Search for the cell housing the specified text and yield its [x, y] center coordinate. 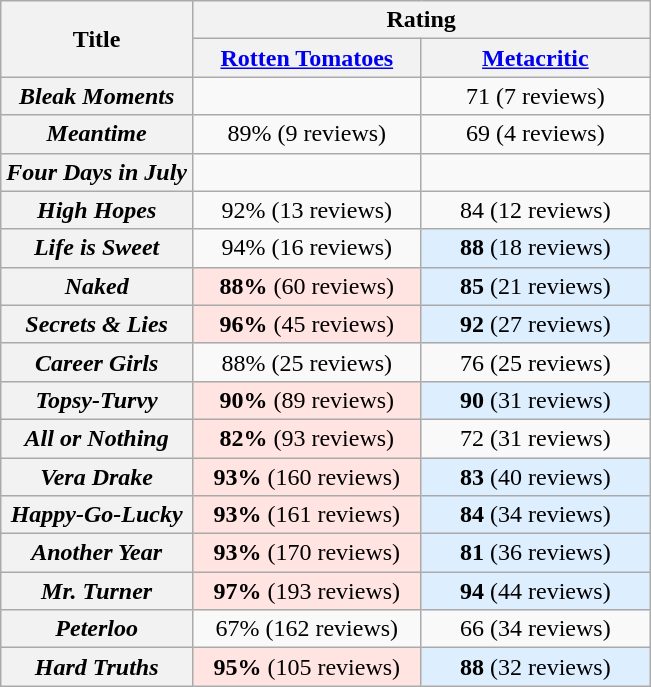
Vera Drake [97, 477]
96% (45 reviews) [308, 324]
90 (31 reviews) [536, 400]
Meantime [97, 134]
67% (162 reviews) [308, 629]
Secrets & Lies [97, 324]
94 (44 reviews) [536, 591]
Naked [97, 286]
83 (40 reviews) [536, 477]
97% (193 reviews) [308, 591]
93% (161 reviews) [308, 515]
89% (9 reviews) [308, 134]
76 (25 reviews) [536, 362]
High Hopes [97, 210]
Life is Sweet [97, 248]
88% (25 reviews) [308, 362]
All or Nothing [97, 438]
Hard Truths [97, 667]
Mr. Turner [97, 591]
72 (31 reviews) [536, 438]
88 (32 reviews) [536, 667]
Another Year [97, 553]
93% (170 reviews) [308, 553]
Bleak Moments [97, 96]
Metacritic [536, 58]
92 (27 reviews) [536, 324]
Happy-Go-Lucky [97, 515]
93% (160 reviews) [308, 477]
Peterloo [97, 629]
90% (89 reviews) [308, 400]
88 (18 reviews) [536, 248]
71 (7 reviews) [536, 96]
88% (60 reviews) [308, 286]
81 (36 reviews) [536, 553]
92% (13 reviews) [308, 210]
94% (16 reviews) [308, 248]
Career Girls [97, 362]
84 (12 reviews) [536, 210]
95% (105 reviews) [308, 667]
Title [97, 39]
84 (34 reviews) [536, 515]
Topsy-Turvy [97, 400]
Four Days in July [97, 172]
82% (93 reviews) [308, 438]
Rating [422, 20]
66 (34 reviews) [536, 629]
69 (4 reviews) [536, 134]
Rotten Tomatoes [308, 58]
85 (21 reviews) [536, 286]
